From the cell containing the given text, extract its center point as [X, Y] coordinate. 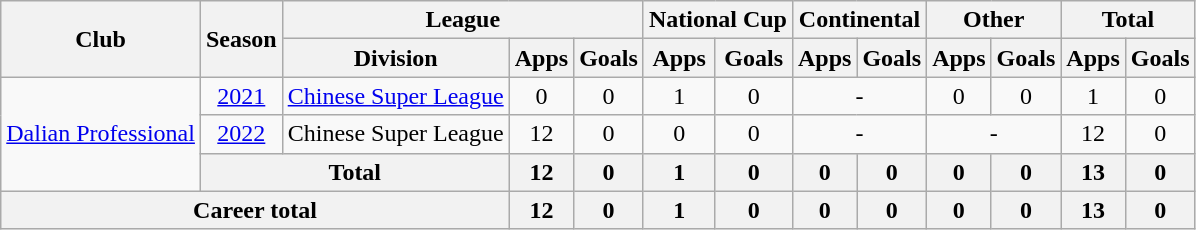
National Cup [718, 20]
Dalian Professional [101, 134]
2022 [241, 134]
Club [101, 39]
Career total [255, 210]
Season [241, 39]
League [462, 20]
2021 [241, 96]
Division [396, 58]
Continental [859, 20]
Other [994, 20]
